Provide the (x, y) coordinate of the cell's center where the given text is located.  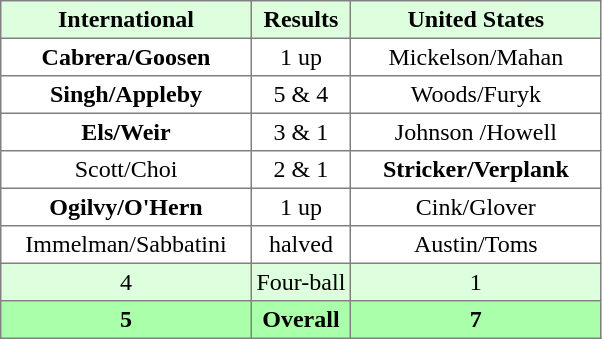
Singh/Appleby (126, 95)
4 (126, 282)
United States (476, 20)
International (126, 20)
Stricker/Verplank (476, 170)
Els/Weir (126, 132)
Woods/Furyk (476, 95)
Cink/Glover (476, 207)
Johnson /Howell (476, 132)
Mickelson/Mahan (476, 57)
Ogilvy/O'Hern (126, 207)
2 & 1 (300, 170)
3 & 1 (300, 132)
7 (476, 320)
5 & 4 (300, 95)
Cabrera/Goosen (126, 57)
Immelman/Sabbatini (126, 245)
1 (476, 282)
Scott/Choi (126, 170)
5 (126, 320)
Austin/Toms (476, 245)
Four-ball (300, 282)
Results (300, 20)
Overall (300, 320)
halved (300, 245)
